Search for the cell housing the specified text and yield its [X, Y] center coordinate. 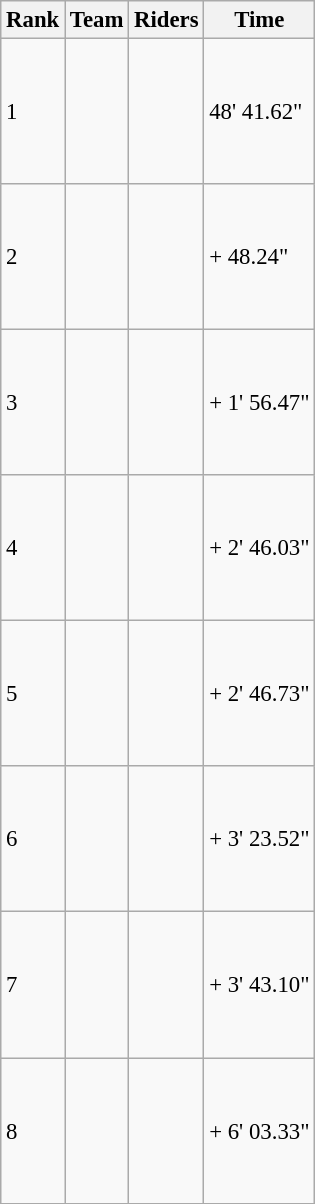
+ 48.24" [260, 257]
Team [97, 20]
5 [33, 694]
+ 3' 23.52" [260, 839]
Riders [166, 20]
3 [33, 403]
48' 41.62" [260, 112]
1 [33, 112]
+ 6' 03.33" [260, 1131]
6 [33, 839]
Time [260, 20]
+ 2' 46.03" [260, 548]
2 [33, 257]
+ 1' 56.47" [260, 403]
4 [33, 548]
+ 3' 43.10" [260, 985]
+ 2' 46.73" [260, 694]
7 [33, 985]
Rank [33, 20]
8 [33, 1131]
